Provide the (X, Y) coordinate of the cell's center where the given text is located.  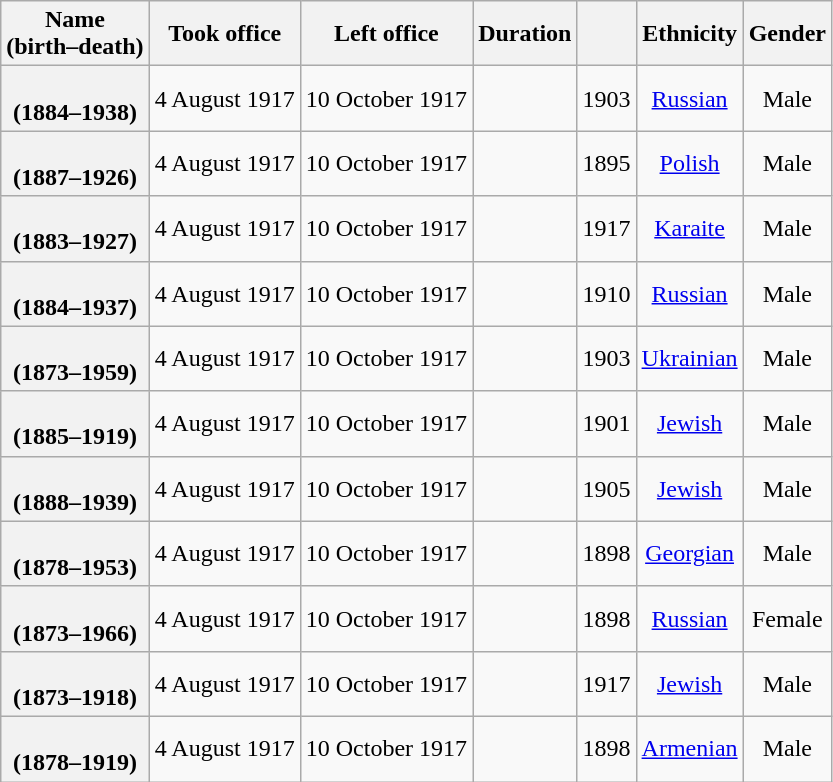
Took office (224, 34)
(1884–1938) (75, 98)
Karaite (690, 228)
Female (787, 618)
Duration (525, 34)
Name(birth–death) (75, 34)
(1878–1953) (75, 554)
Ukrainian (690, 358)
1910 (606, 294)
(1888–1939) (75, 488)
Georgian (690, 554)
Armenian (690, 748)
Gender (787, 34)
1895 (606, 164)
1901 (606, 424)
(1884–1937) (75, 294)
(1887–1926) (75, 164)
(1873–1966) (75, 618)
(1885–1919) (75, 424)
(1873–1959) (75, 358)
Left office (386, 34)
(1883–1927) (75, 228)
1905 (606, 488)
Ethnicity (690, 34)
(1873–1918) (75, 684)
(1878–1919) (75, 748)
Polish (690, 164)
